Determine the [x, y] coordinate at the center of the cell enclosing the given text.  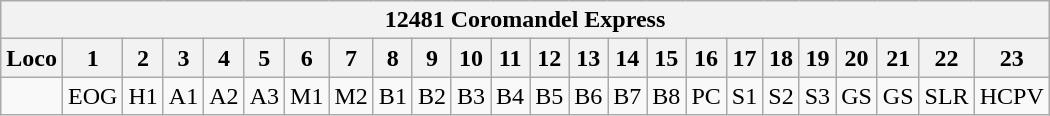
B3 [470, 96]
S3 [817, 96]
9 [432, 58]
2 [143, 58]
B2 [432, 96]
A3 [264, 96]
B5 [550, 96]
7 [351, 58]
12481 Coromandel Express [525, 20]
8 [392, 58]
S1 [744, 96]
18 [781, 58]
B7 [628, 96]
HCPV [1012, 96]
H1 [143, 96]
19 [817, 58]
EOG [92, 96]
11 [510, 58]
B1 [392, 96]
13 [588, 58]
S2 [781, 96]
6 [307, 58]
B4 [510, 96]
Loco [32, 58]
20 [857, 58]
5 [264, 58]
3 [183, 58]
23 [1012, 58]
15 [666, 58]
21 [898, 58]
A2 [224, 96]
PC [706, 96]
16 [706, 58]
M2 [351, 96]
SLR [946, 96]
A1 [183, 96]
B8 [666, 96]
17 [744, 58]
B6 [588, 96]
12 [550, 58]
22 [946, 58]
14 [628, 58]
M1 [307, 96]
4 [224, 58]
10 [470, 58]
1 [92, 58]
